Locate the cell with the specified text and output its [x, y] center coordinate. 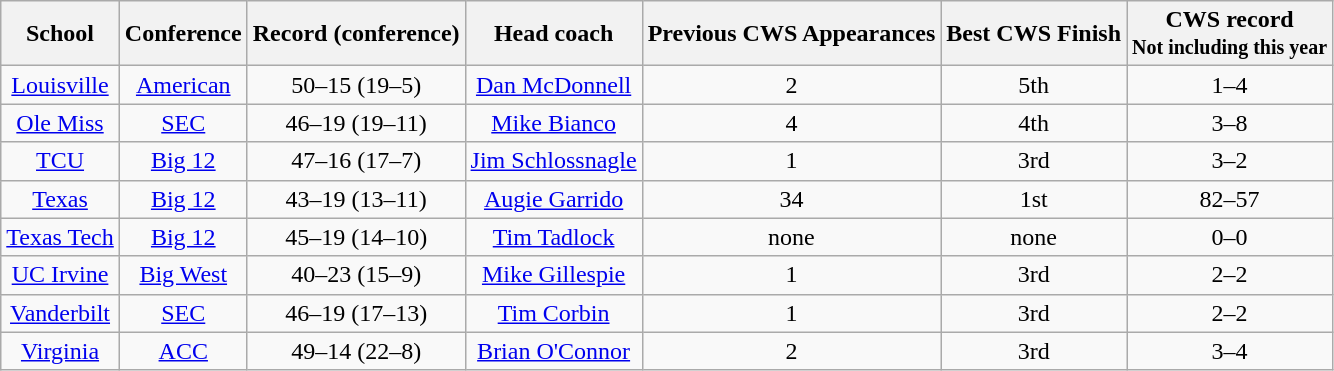
5th [1034, 85]
Best CWS Finish [1034, 34]
45–19 (14–10) [356, 237]
UC Irvine [60, 275]
50–15 (19–5) [356, 85]
TCU [60, 161]
3–2 [1230, 161]
Ole Miss [60, 123]
Dan McDonnell [554, 85]
1–4 [1230, 85]
School [60, 34]
Tim Corbin [554, 313]
46–19 (19–11) [356, 123]
82–57 [1230, 199]
Mike Bianco [554, 123]
Brian O'Connor [554, 351]
3–4 [1230, 351]
49–14 (22–8) [356, 351]
Texas Tech [60, 237]
1st [1034, 199]
American [183, 85]
Texas [60, 199]
0–0 [1230, 237]
Tim Tadlock [554, 237]
40–23 (15–9) [356, 275]
43–19 (13–11) [356, 199]
34 [792, 199]
Big West [183, 275]
Mike Gillespie [554, 275]
CWS recordNot including this year [1230, 34]
Virginia [60, 351]
Conference [183, 34]
Record (conference) [356, 34]
Previous CWS Appearances [792, 34]
Vanderbilt [60, 313]
Jim Schlossnagle [554, 161]
4 [792, 123]
Louisville [60, 85]
Head coach [554, 34]
3–8 [1230, 123]
ACC [183, 351]
46–19 (17–13) [356, 313]
47–16 (17–7) [356, 161]
Augie Garrido [554, 199]
4th [1034, 123]
